Pinpoint the cell where the given text exists, returning its (X, Y) midpoint coordinate. 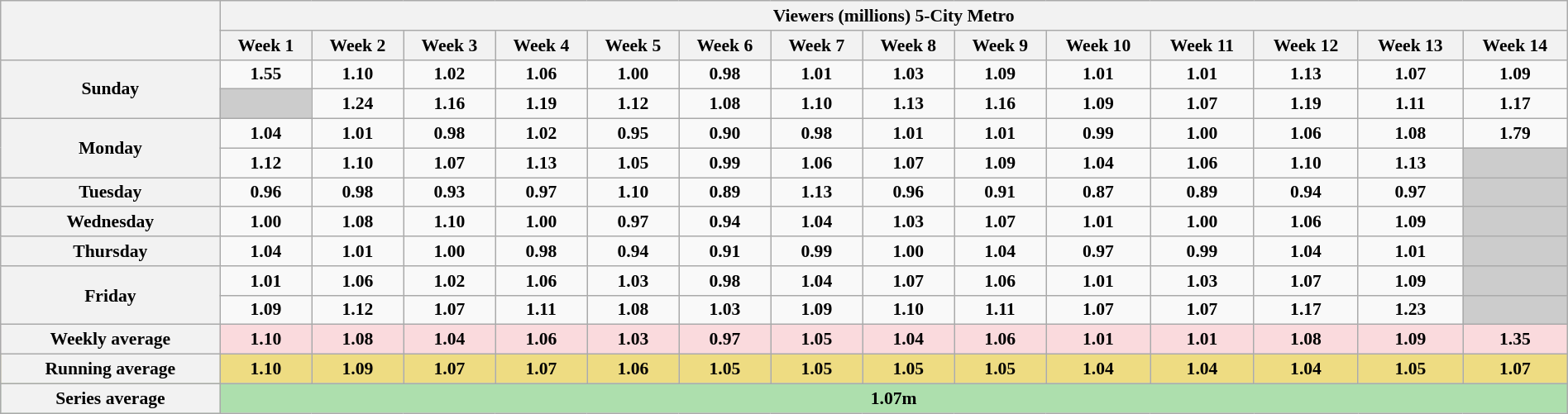
Week 12 (1306, 45)
Weekly average (111, 340)
Week 7 (817, 45)
Series average (111, 398)
0.93 (450, 193)
1.23 (1410, 310)
Week 4 (541, 45)
0.95 (633, 134)
Friday (111, 296)
Running average (111, 369)
0.87 (1098, 193)
0.90 (724, 134)
Week 9 (1001, 45)
Sunday (111, 89)
Week 14 (1515, 45)
Week 11 (1202, 45)
Week 2 (357, 45)
Week 5 (633, 45)
Thursday (111, 251)
1.24 (357, 104)
Tuesday (111, 193)
Week 8 (908, 45)
Week 3 (450, 45)
Wednesday (111, 222)
Viewers (millions) 5-City Metro (893, 16)
Week 1 (266, 45)
Week 6 (724, 45)
1.35 (1515, 340)
Week 13 (1410, 45)
1.07m (893, 398)
Week 10 (1098, 45)
1.79 (1515, 134)
1.55 (266, 74)
Monday (111, 149)
